Return [X, Y] of the center of cell containing provided text 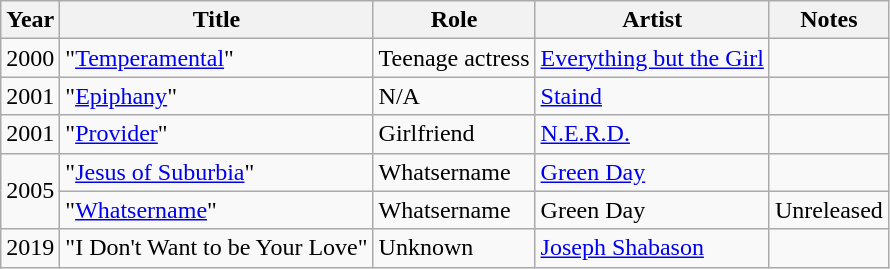
"I Don't Want to be Your Love" [216, 248]
Teenage actress [454, 58]
Role [454, 20]
Artist [652, 20]
Title [216, 20]
Year [30, 20]
Staind [652, 96]
N/A [454, 96]
Joseph Shabason [652, 248]
Notes [828, 20]
Girlfriend [454, 134]
Unreleased [828, 210]
"Provider" [216, 134]
Unknown [454, 248]
2005 [30, 191]
N.E.R.D. [652, 134]
"Temperamental" [216, 58]
2000 [30, 58]
"Jesus of Suburbia" [216, 172]
"Whatsername" [216, 210]
Everything but the Girl [652, 58]
2019 [30, 248]
"Epiphany" [216, 96]
